For the text-containing cell, return its midpoint in [x, y] coordinate format. 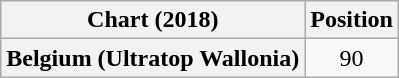
90 [352, 58]
Position [352, 20]
Chart (2018) [153, 20]
Belgium (Ultratop Wallonia) [153, 58]
